Provide the (x, y) coordinate of the cell's center where the given text is located.  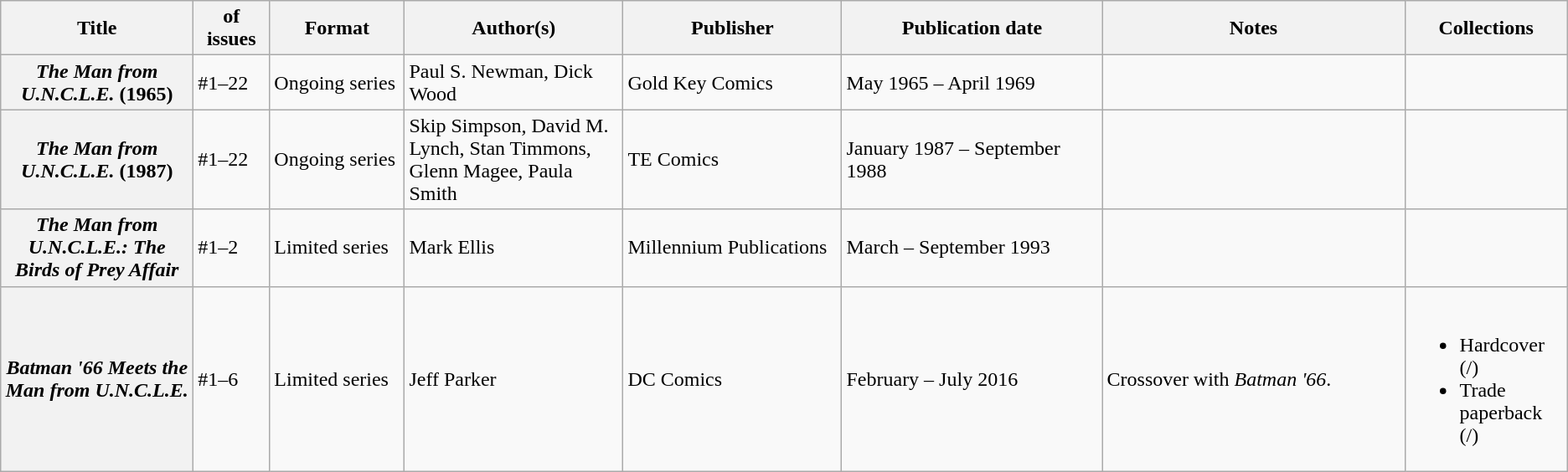
Notes (1253, 28)
TE Comics (732, 159)
February – July 2016 (972, 378)
Mark Ellis (514, 248)
Publisher (732, 28)
The Man from U.N.C.L.E.: The Birds of Prey Affair (97, 248)
Format (337, 28)
Gold Key Comics (732, 82)
Hardcover (/)Trade paperback (/) (1486, 378)
Title (97, 28)
Skip Simpson, David M. Lynch, Stan Timmons, Glenn Magee, Paula Smith (514, 159)
Paul S. Newman, Dick Wood (514, 82)
Millennium Publications (732, 248)
January 1987 – September 1988 (972, 159)
Crossover with Batman '66. (1253, 378)
#1–6 (231, 378)
The Man from U.N.C.L.E. (1987) (97, 159)
Jeff Parker (514, 378)
March – September 1993 (972, 248)
Batman '66 Meets the Man from U.N.C.L.E. (97, 378)
#1–2 (231, 248)
Collections (1486, 28)
Author(s) (514, 28)
of issues (231, 28)
DC Comics (732, 378)
The Man from U.N.C.L.E. (1965) (97, 82)
May 1965 – April 1969 (972, 82)
Publication date (972, 28)
